Detect which cell encompasses the target text, then output its (X, Y) center coordinate. 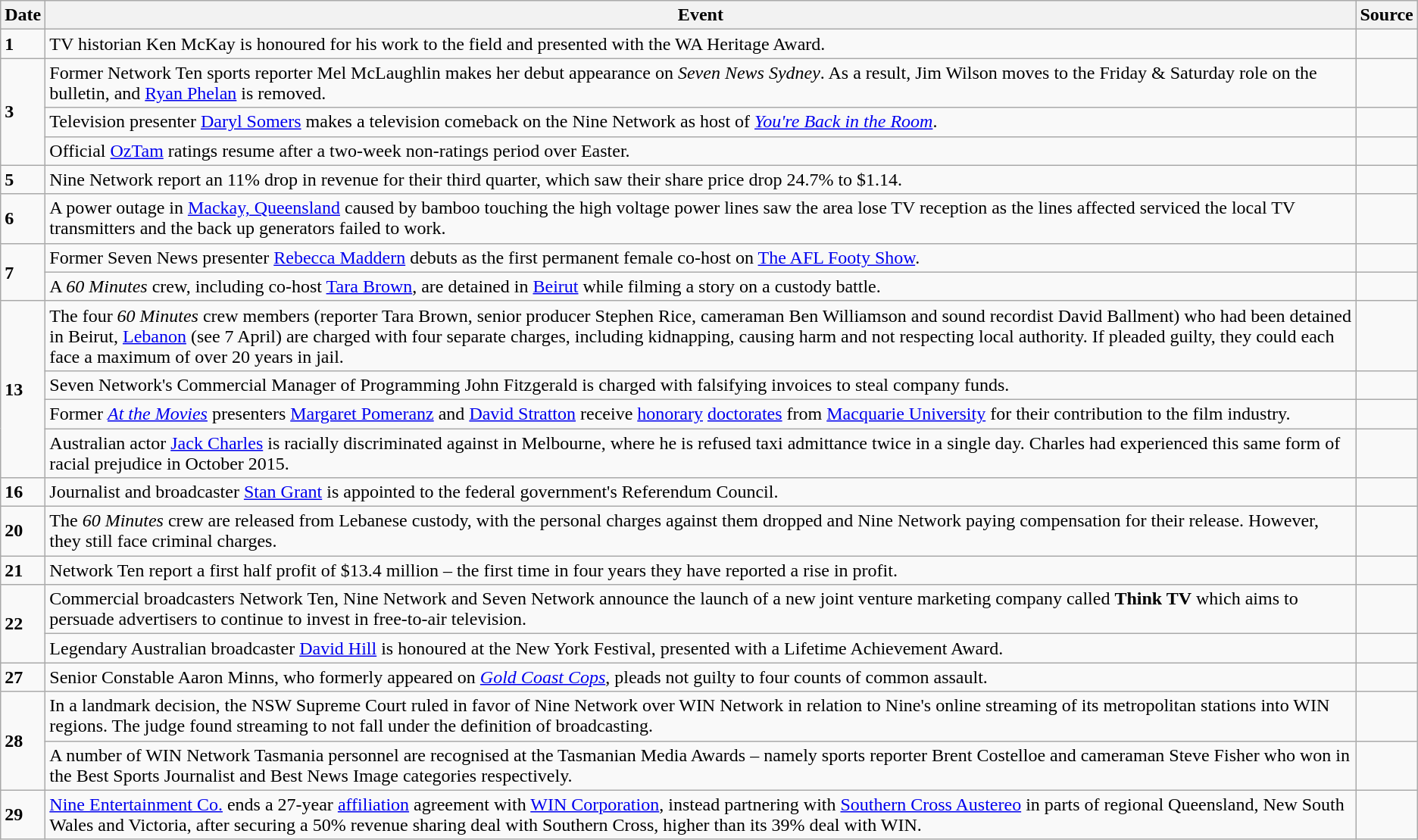
16 (23, 492)
3 (23, 112)
Former Seven News presenter Rebecca Maddern debuts as the first permanent female co-host on The AFL Footy Show. (701, 258)
A 60 Minutes crew, including co-host Tara Brown, are detained in Beirut while filming a story on a custody battle. (701, 286)
Official OzTam ratings resume after a two-week non-ratings period over Easter. (701, 151)
13 (23, 389)
Television presenter Daryl Somers makes a television comeback on the Nine Network as host of You're Back in the Room. (701, 122)
28 (23, 741)
Journalist and broadcaster Stan Grant is appointed to the federal government's Referendum Council. (701, 492)
Seven Network's Commercial Manager of Programming John Fitzgerald is charged with falsifying invoices to steal company funds. (701, 385)
27 (23, 677)
21 (23, 570)
TV historian Ken McKay is honoured for his work to the field and presented with the WA Heritage Award. (701, 44)
5 (23, 180)
6 (23, 218)
Date (23, 15)
1 (23, 44)
Event (701, 15)
7 (23, 272)
Senior Constable Aaron Minns, who formerly appeared on Gold Coast Cops, pleads not guilty to four counts of common assault. (701, 677)
Network Ten report a first half profit of $13.4 million – the first time in four years they have reported a rise in profit. (701, 570)
Nine Network report an 11% drop in revenue for their third quarter, which saw their share price drop 24.7% to $1.14. (701, 180)
22 (23, 624)
Source (1386, 15)
20 (23, 532)
Legendary Australian broadcaster David Hill is honoured at the New York Festival, presented with a Lifetime Achievement Award. (701, 648)
29 (23, 815)
